For the text-containing cell, return its midpoint in (X, Y) coordinate format. 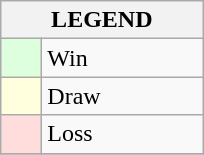
Draw (122, 96)
LEGEND (102, 20)
Win (122, 58)
Loss (122, 134)
